Locate the cell with the specified text and output its (X, Y) center coordinate. 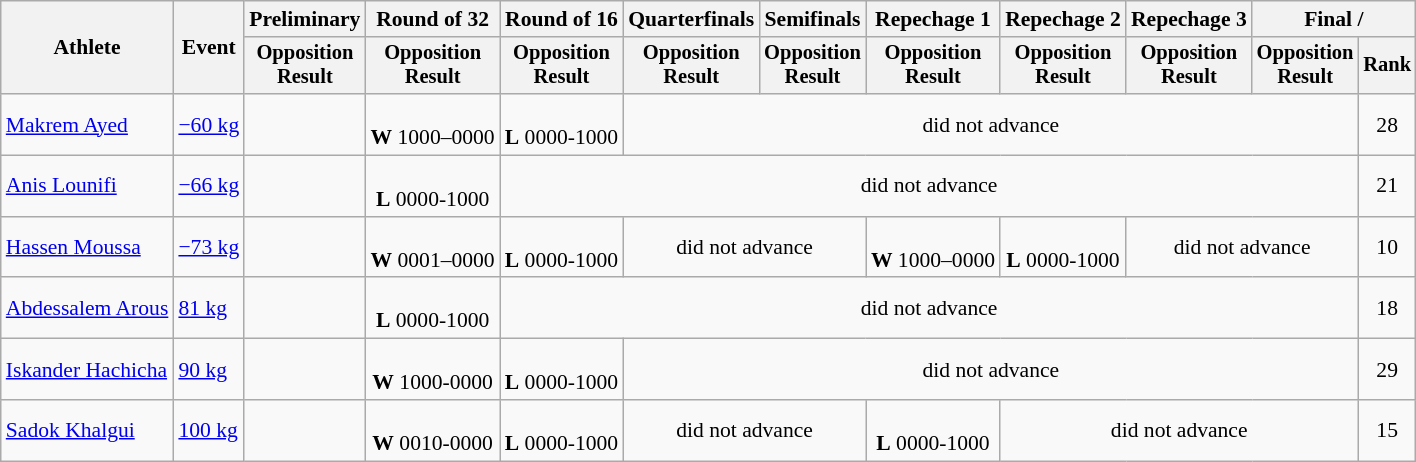
28 (1387, 124)
Rank (1387, 66)
Abdessalem Arous (88, 308)
10 (1387, 248)
15 (1387, 430)
Repechage 1 (933, 19)
−66 kg (208, 186)
18 (1387, 308)
Event (208, 48)
81 kg (208, 308)
Makrem Ayed (88, 124)
Repechage 2 (1063, 19)
Round of 32 (432, 19)
−60 kg (208, 124)
21 (1387, 186)
Round of 16 (562, 19)
29 (1387, 370)
W 0001–0000 (432, 248)
100 kg (208, 430)
−73 kg (208, 248)
Hassen Moussa (88, 248)
Semifinals (812, 19)
Athlete (88, 48)
Final / (1334, 19)
Preliminary (304, 19)
W 1000-0000 (432, 370)
Anis Lounifi (88, 186)
Iskander Hachicha (88, 370)
W 0010-0000 (432, 430)
Sadok Khalgui (88, 430)
Repechage 3 (1189, 19)
Quarterfinals (691, 19)
90 kg (208, 370)
